Output the (X, Y) coordinate of the center of the cell containing the given text.  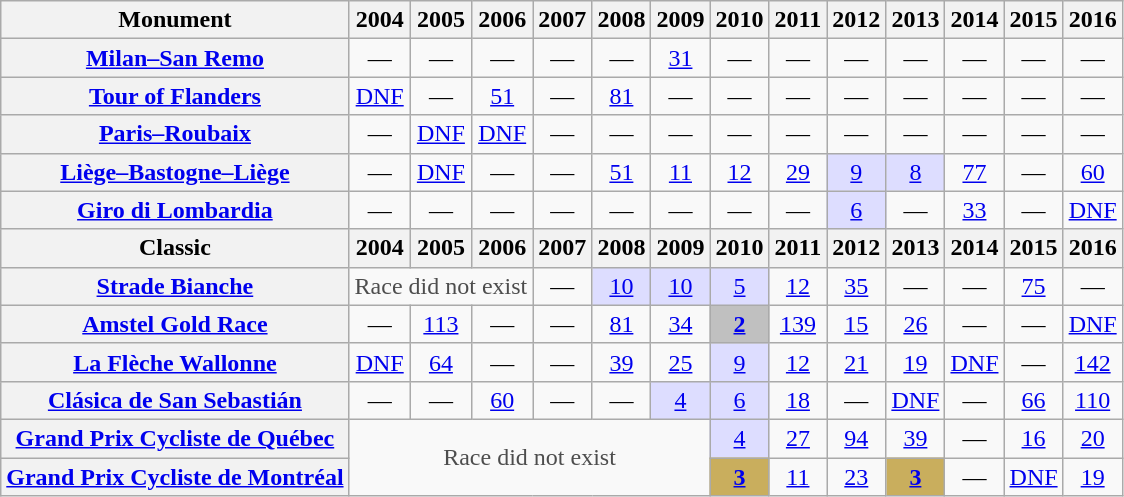
Clásica de San Sebastián (175, 400)
23 (856, 477)
Milan–San Remo (175, 58)
Amstel Gold Race (175, 324)
Giro di Lombardia (175, 210)
Classic (175, 248)
35 (856, 286)
64 (440, 362)
2 (740, 324)
Grand Prix Cycliste de Québec (175, 438)
18 (798, 400)
15 (856, 324)
8 (916, 172)
20 (1092, 438)
16 (1034, 438)
La Flèche Wallonne (175, 362)
Grand Prix Cycliste de Montréal (175, 477)
Tour of Flanders (175, 96)
21 (856, 362)
77 (974, 172)
27 (798, 438)
142 (1092, 362)
26 (916, 324)
5 (740, 286)
110 (1092, 400)
75 (1034, 286)
139 (798, 324)
Paris–Roubaix (175, 134)
34 (680, 324)
29 (798, 172)
25 (680, 362)
31 (680, 58)
94 (856, 438)
Monument (175, 20)
113 (440, 324)
33 (974, 210)
Strade Bianche (175, 286)
66 (1034, 400)
Liège–Bastogne–Liège (175, 172)
